Capture the cell that displays the provided text and extract its [x, y] central coordinate. 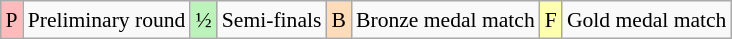
Semi-finals [272, 20]
F [551, 20]
Gold medal match [647, 20]
½ [203, 20]
Preliminary round [107, 20]
B [338, 20]
P [12, 20]
Bronze medal match [446, 20]
